For the text-containing cell, return its midpoint in [X, Y] coordinate format. 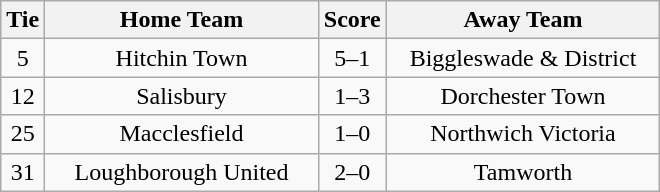
31 [23, 172]
Northwich Victoria [523, 134]
2–0 [352, 172]
Tie [23, 20]
12 [23, 96]
Dorchester Town [523, 96]
Tamworth [523, 172]
Hitchin Town [182, 58]
25 [23, 134]
Biggleswade & District [523, 58]
1–0 [352, 134]
1–3 [352, 96]
Score [352, 20]
Loughborough United [182, 172]
Macclesfield [182, 134]
Home Team [182, 20]
Away Team [523, 20]
5 [23, 58]
5–1 [352, 58]
Salisbury [182, 96]
